Return (X, Y) of the center of cell containing provided text 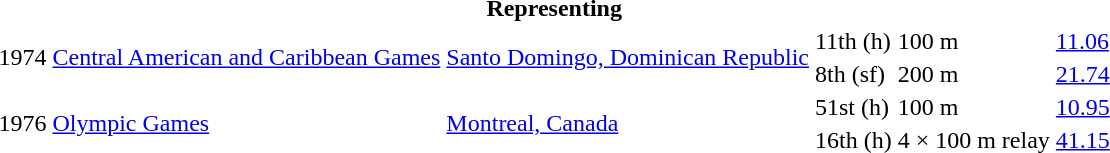
Central American and Caribbean Games (246, 58)
11th (h) (853, 41)
51st (h) (853, 107)
8th (sf) (853, 74)
200 m (974, 74)
Santo Domingo, Dominican Republic (628, 58)
